Determine the [x, y] coordinate at the center of the cell enclosing the given text.  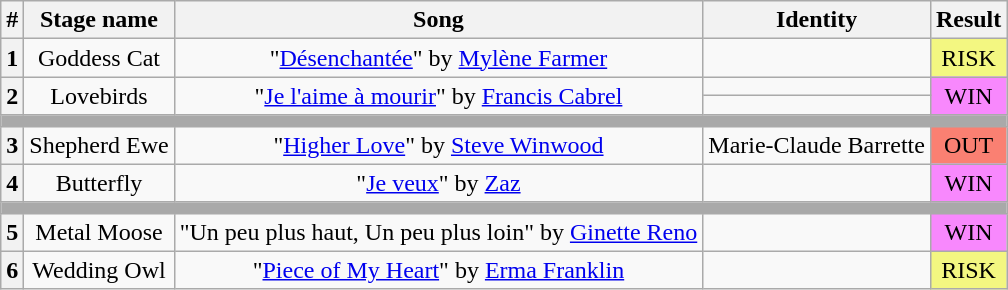
# [12, 20]
3 [12, 145]
Stage name [99, 20]
Song [438, 20]
Shepherd Ewe [99, 145]
Result [968, 20]
6 [12, 270]
"Désenchantée" by Mylène Farmer [438, 58]
Goddess Cat [99, 58]
Butterfly [99, 183]
"Higher Love" by Steve Winwood [438, 145]
Wedding Owl [99, 270]
Metal Moose [99, 232]
Identity [817, 20]
"Je veux" by Zaz [438, 183]
4 [12, 183]
"Je l'aime à mourir" by Francis Cabrel [438, 96]
1 [12, 58]
"Un peu plus haut, Un peu plus loin" by Ginette Reno [438, 232]
5 [12, 232]
OUT [968, 145]
Marie-Claude Barrette [817, 145]
"Piece of My Heart" by Erma Franklin [438, 270]
Lovebirds [99, 96]
2 [12, 96]
